Pinpoint the cell where the given text exists, returning its [x, y] midpoint coordinate. 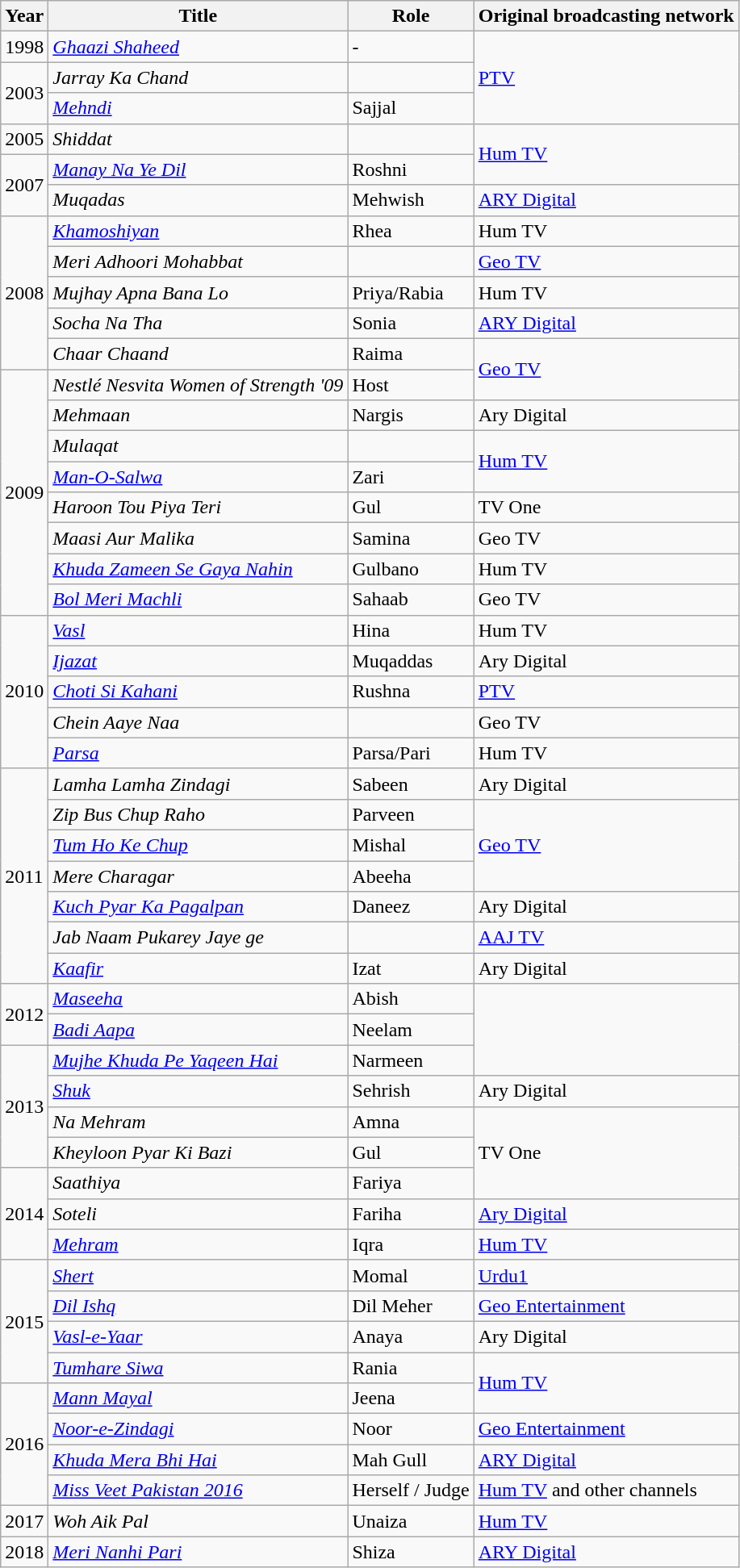
Noor [411, 1429]
Woh Aik Pal [199, 1521]
2010 [24, 692]
Hum TV and other channels [606, 1491]
Dil Meher [411, 1306]
Shiza [411, 1552]
Ghaazi Shaheed [199, 47]
Tum Ho Ke Chup [199, 845]
Roshni [411, 169]
Parsa [199, 753]
Anaya [411, 1336]
Maasi Aur Malika [199, 538]
Shert [199, 1275]
Socha Na Tha [199, 323]
Fariya [411, 1183]
2003 [24, 93]
Mujhay Apna Bana Lo [199, 292]
Urdu1 [606, 1275]
Sajjal [411, 108]
Dil Ishq [199, 1306]
Samina [411, 538]
Parveen [411, 814]
2016 [24, 1445]
Sehrish [411, 1091]
Zari [411, 477]
Miss Veet Pakistan 2016 [199, 1491]
Neelam [411, 1030]
Vasl-e-Yaar [199, 1336]
Meri Adhoori Mohabbat [199, 261]
Mere Charagar [199, 876]
2009 [24, 492]
Narmeen [411, 1060]
Vasl [199, 630]
Muqadas [199, 200]
Badi Aapa [199, 1030]
2013 [24, 1106]
Mehmaan [199, 416]
Jarray Ka Chand [199, 77]
Hina [411, 630]
Noor-e-Zindagi [199, 1429]
Tumhare Siwa [199, 1368]
Role [411, 16]
Mehndi [199, 108]
Abeeha [411, 876]
Chaar Chaand [199, 353]
1998 [24, 47]
Iqra [411, 1244]
Shiddat [199, 139]
Lamha Lamha Zindagi [199, 784]
Ijazat [199, 661]
Nargis [411, 416]
Mishal [411, 845]
Jeena [411, 1399]
Herself / Judge [411, 1491]
Raima [411, 353]
Mann Mayal [199, 1399]
Jab Naam Pukarey Jaye ge [199, 938]
2015 [24, 1321]
Haroon Tou Piya Teri [199, 508]
Gulbano [411, 569]
Bol Meri Machli [199, 600]
Khuda Zameen Se Gaya Nahin [199, 569]
Host [411, 385]
Mah Gull [411, 1460]
2005 [24, 139]
Man-O-Salwa [199, 477]
Maseeha [199, 999]
Izat [411, 968]
Sabeen [411, 784]
Sonia [411, 323]
Kuch Pyar Ka Pagalpan [199, 907]
Parsa/Pari [411, 753]
Khuda Mera Bhi Hai [199, 1460]
2007 [24, 185]
Year [24, 16]
Mujhe Khuda Pe Yaqeen Hai [199, 1060]
Khamoshiyan [199, 231]
Na Mehram [199, 1122]
Nestlé Nesvita Women of Strength '09 [199, 385]
Priya/Rabia [411, 292]
Amna [411, 1122]
Unaiza [411, 1521]
Daneez [411, 907]
Shuk [199, 1091]
Sahaab [411, 600]
Muqaddas [411, 661]
Zip Bus Chup Raho [199, 814]
Chein Aaye Naa [199, 722]
2012 [24, 1014]
2018 [24, 1552]
Rhea [411, 231]
2008 [24, 292]
Mehram [199, 1244]
Original broadcasting network [606, 16]
Abish [411, 999]
Title [199, 16]
Momal [411, 1275]
Choti Si Kahani [199, 692]
2017 [24, 1521]
- [411, 47]
Rania [411, 1368]
2014 [24, 1214]
Mehwish [411, 200]
Saathiya [199, 1183]
2011 [24, 876]
AAJ TV [606, 938]
Meri Nanhi Pari [199, 1552]
Kheyloon Pyar Ki Bazi [199, 1152]
Kaafir [199, 968]
Manay Na Ye Dil [199, 169]
Fariha [411, 1214]
Soteli [199, 1214]
Rushna [411, 692]
Mulaqat [199, 446]
